Return the [X, Y] coordinate for the center point of the cell that contains the specified text.  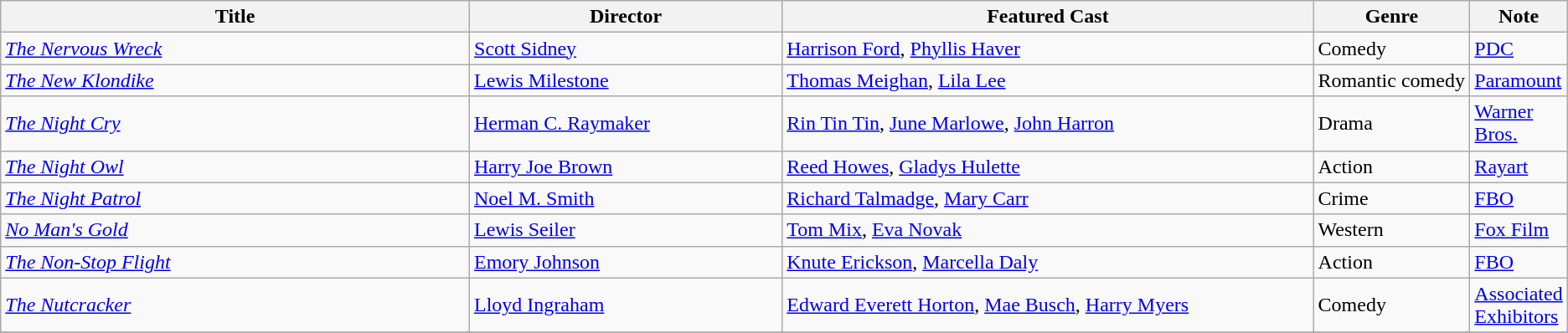
Director [627, 17]
Emory Johnson [627, 262]
Scott Sidney [627, 49]
PDC [1519, 49]
Title [235, 17]
Rin Tin Tin, June Marlowe, John Harron [1048, 124]
The Nervous Wreck [235, 49]
Lewis Milestone [627, 80]
Tom Mix, Eva Novak [1048, 230]
Paramount [1519, 80]
Harrison Ford, Phyllis Haver [1048, 49]
The Night Patrol [235, 198]
Lloyd Ingraham [627, 305]
The New Klondike [235, 80]
The Non-Stop Flight [235, 262]
Edward Everett Horton, Mae Busch, Harry Myers [1048, 305]
Richard Talmadge, Mary Carr [1048, 198]
Associated Exhibitors [1519, 305]
Featured Cast [1048, 17]
Knute Erickson, Marcella Daly [1048, 262]
Romantic comedy [1392, 80]
No Man's Gold [235, 230]
Noel M. Smith [627, 198]
Harry Joe Brown [627, 166]
Warner Bros. [1519, 124]
Genre [1392, 17]
Thomas Meighan, Lila Lee [1048, 80]
Note [1519, 17]
Lewis Seiler [627, 230]
Drama [1392, 124]
The Night Cry [235, 124]
Western [1392, 230]
Crime [1392, 198]
Fox Film [1519, 230]
The Nutcracker [235, 305]
Reed Howes, Gladys Hulette [1048, 166]
Rayart [1519, 166]
Herman C. Raymaker [627, 124]
The Night Owl [235, 166]
